Return (x, y) of the center of cell containing provided text 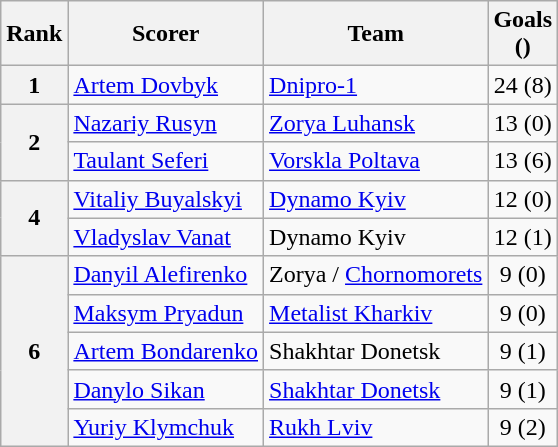
1 (34, 85)
Vorskla Poltava (376, 161)
Goals() (523, 34)
2 (34, 142)
Vitaliy Buyalskyi (166, 199)
Dnipro-1 (376, 85)
Rukh Lviv (376, 427)
12 (0) (523, 199)
Zorya Luhansk (376, 123)
24 (8) (523, 85)
Vladyslav Vanat (166, 237)
Artem Bondarenko (166, 351)
Nazariy Rusyn (166, 123)
Rank (34, 34)
13 (0) (523, 123)
Taulant Seferi (166, 161)
Maksym Pryadun (166, 313)
Scorer (166, 34)
4 (34, 218)
6 (34, 351)
Metalist Kharkiv (376, 313)
12 (1) (523, 237)
Danylo Sikan (166, 389)
Danyil Alefirenko (166, 275)
Zorya / Chornomorets (376, 275)
Team (376, 34)
13 (6) (523, 161)
Artem Dovbyk (166, 85)
Yuriy Klymchuk (166, 427)
9 (2) (523, 427)
